Search for the cell housing the specified text and yield its [X, Y] center coordinate. 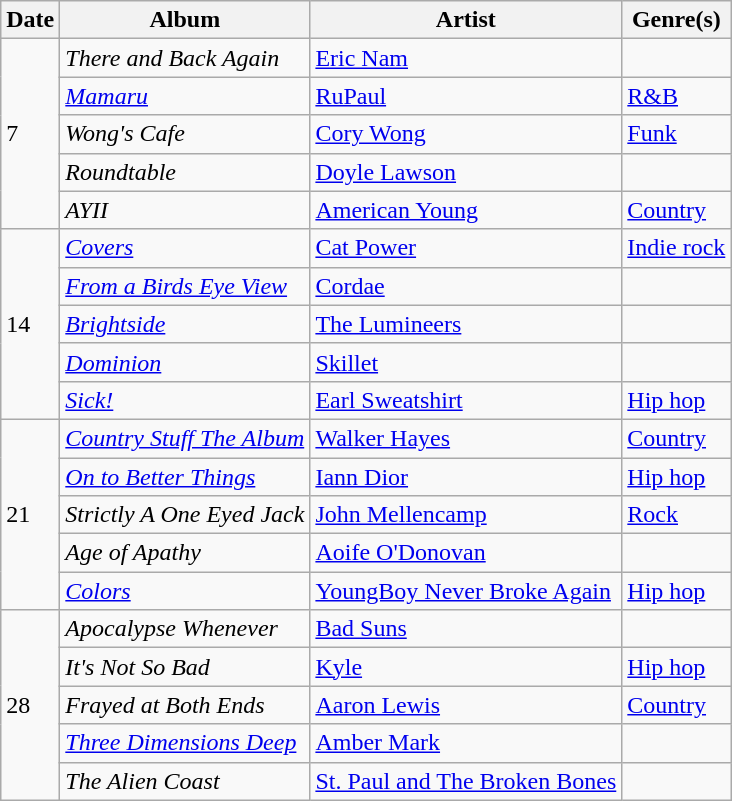
John Mellencamp [466, 515]
Doyle Lawson [466, 172]
Dominion [185, 362]
Covers [185, 248]
28 [30, 705]
21 [30, 514]
Aoife O'Donovan [466, 553]
Funk [676, 134]
American Young [466, 210]
Rock [676, 515]
Cat Power [466, 248]
AYII [185, 210]
Aaron Lewis [466, 705]
Skillet [466, 362]
The Alien Coast [185, 781]
Strictly A One Eyed Jack [185, 515]
St. Paul and The Broken Bones [466, 781]
Artist [466, 20]
RuPaul [466, 96]
Amber Mark [466, 743]
Mamaru [185, 96]
YoungBoy Never Broke Again [466, 591]
On to Better Things [185, 477]
Frayed at Both Ends [185, 705]
Kyle [466, 667]
Cordae [466, 286]
Sick! [185, 400]
Country Stuff The Album [185, 438]
Date [30, 20]
Bad Suns [466, 629]
Brightside [185, 324]
Earl Sweatshirt [466, 400]
Album [185, 20]
R&B [676, 96]
Walker Hayes [466, 438]
Eric Nam [466, 58]
Iann Dior [466, 477]
Age of Apathy [185, 553]
Roundtable [185, 172]
7 [30, 134]
Three Dimensions Deep [185, 743]
14 [30, 324]
Colors [185, 591]
Indie rock [676, 248]
Genre(s) [676, 20]
Cory Wong [466, 134]
There and Back Again [185, 58]
From a Birds Eye View [185, 286]
Wong's Cafe [185, 134]
The Lumineers [466, 324]
Apocalypse Whenever [185, 629]
It's Not So Bad [185, 667]
